Return the [x, y] coordinate for the center point of the cell that contains the specified text.  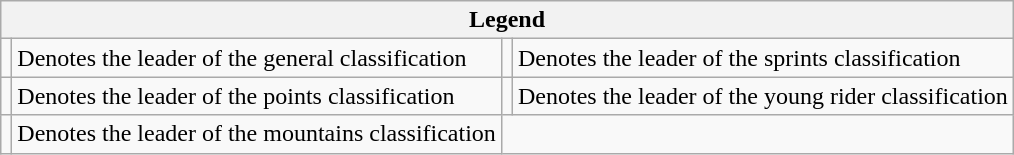
Denotes the leader of the mountains classification [257, 134]
Denotes the leader of the general classification [257, 58]
Denotes the leader of the sprints classification [762, 58]
Legend [508, 20]
Denotes the leader of the young rider classification [762, 96]
Denotes the leader of the points classification [257, 96]
